Return the (X, Y) coordinate for the center point of the cell that contains the specified text.  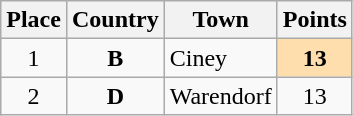
D (115, 96)
Town (220, 20)
B (115, 58)
Country (115, 20)
Place (34, 20)
Ciney (220, 58)
Warendorf (220, 96)
Points (314, 20)
2 (34, 96)
1 (34, 58)
